Search for the cell housing the specified text and yield its [x, y] center coordinate. 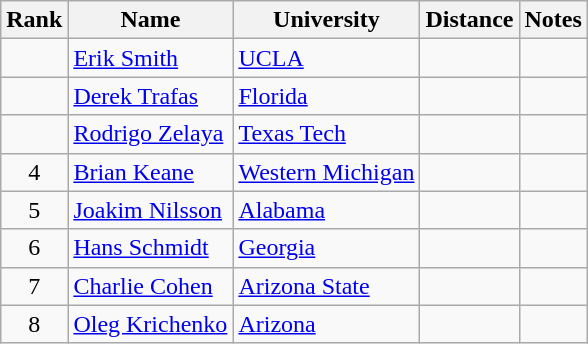
Brian Keane [150, 172]
University [326, 20]
Joakim Nilsson [150, 210]
4 [34, 172]
Rodrigo Zelaya [150, 134]
Distance [470, 20]
Charlie Cohen [150, 286]
Florida [326, 96]
Derek Trafas [150, 96]
Texas Tech [326, 134]
Alabama [326, 210]
Western Michigan [326, 172]
Erik Smith [150, 58]
8 [34, 324]
UCLA [326, 58]
Georgia [326, 248]
6 [34, 248]
7 [34, 286]
Oleg Krichenko [150, 324]
Arizona [326, 324]
Name [150, 20]
Rank [34, 20]
Hans Schmidt [150, 248]
5 [34, 210]
Arizona State [326, 286]
Notes [553, 20]
